Find where the given text appears and provide that cell's center as [x, y] coordinate. 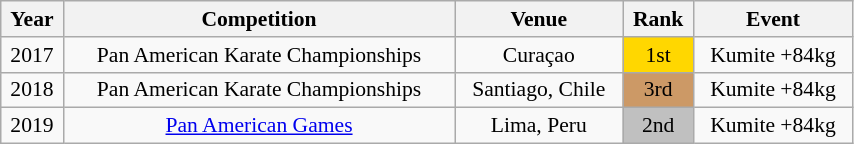
Venue [539, 19]
2018 [32, 90]
Lima, Peru [539, 126]
1st [658, 55]
Rank [658, 19]
2017 [32, 55]
Curaçao [539, 55]
Year [32, 19]
Competition [259, 19]
2nd [658, 126]
Pan American Games [259, 126]
3rd [658, 90]
2019 [32, 126]
Santiago, Chile [539, 90]
Event [774, 19]
